Return the [x, y] coordinate for the center point of the cell that contains the specified text.  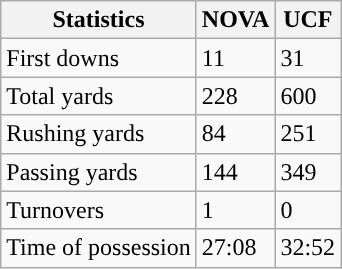
11 [236, 58]
NOVA [236, 20]
1 [236, 210]
84 [236, 134]
600 [308, 96]
Time of possession [99, 248]
Statistics [99, 20]
Rushing yards [99, 134]
32:52 [308, 248]
144 [236, 172]
Passing yards [99, 172]
Turnovers [99, 210]
251 [308, 134]
349 [308, 172]
First downs [99, 58]
Total yards [99, 96]
27:08 [236, 248]
228 [236, 96]
0 [308, 210]
UCF [308, 20]
31 [308, 58]
